Identify which cell holds the provided text, then report its (x, y) central coordinate. 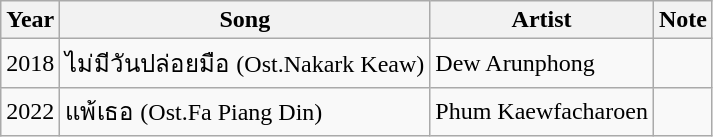
Song (245, 20)
2022 (30, 112)
2018 (30, 64)
ไม่มีวันปล่อยมือ (Ost.Nakark Keaw) (245, 64)
Artist (542, 20)
Dew Arunphong (542, 64)
แพ้เธอ (Ost.Fa Piang Din) (245, 112)
Note (682, 20)
Year (30, 20)
Phum Kaewfacharoen (542, 112)
